Return [X, Y] of the center of cell containing provided text 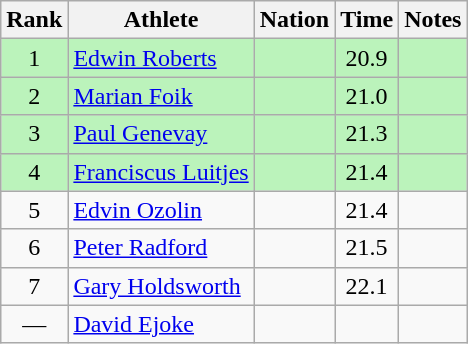
Athlete [161, 20]
Franciscus Luitjes [161, 172]
Paul Genevay [161, 134]
6 [34, 248]
Peter Radford [161, 248]
Edwin Roberts [161, 58]
21.3 [367, 134]
20.9 [367, 58]
3 [34, 134]
21.5 [367, 248]
Gary Holdsworth [161, 286]
22.1 [367, 286]
Edvin Ozolin [161, 210]
David Ejoke [161, 324]
Nation [294, 20]
Notes [433, 20]
1 [34, 58]
4 [34, 172]
Rank [34, 20]
7 [34, 286]
5 [34, 210]
— [34, 324]
Marian Foik [161, 96]
Time [367, 20]
21.0 [367, 96]
2 [34, 96]
